Return [x, y] of the center of cell containing provided text 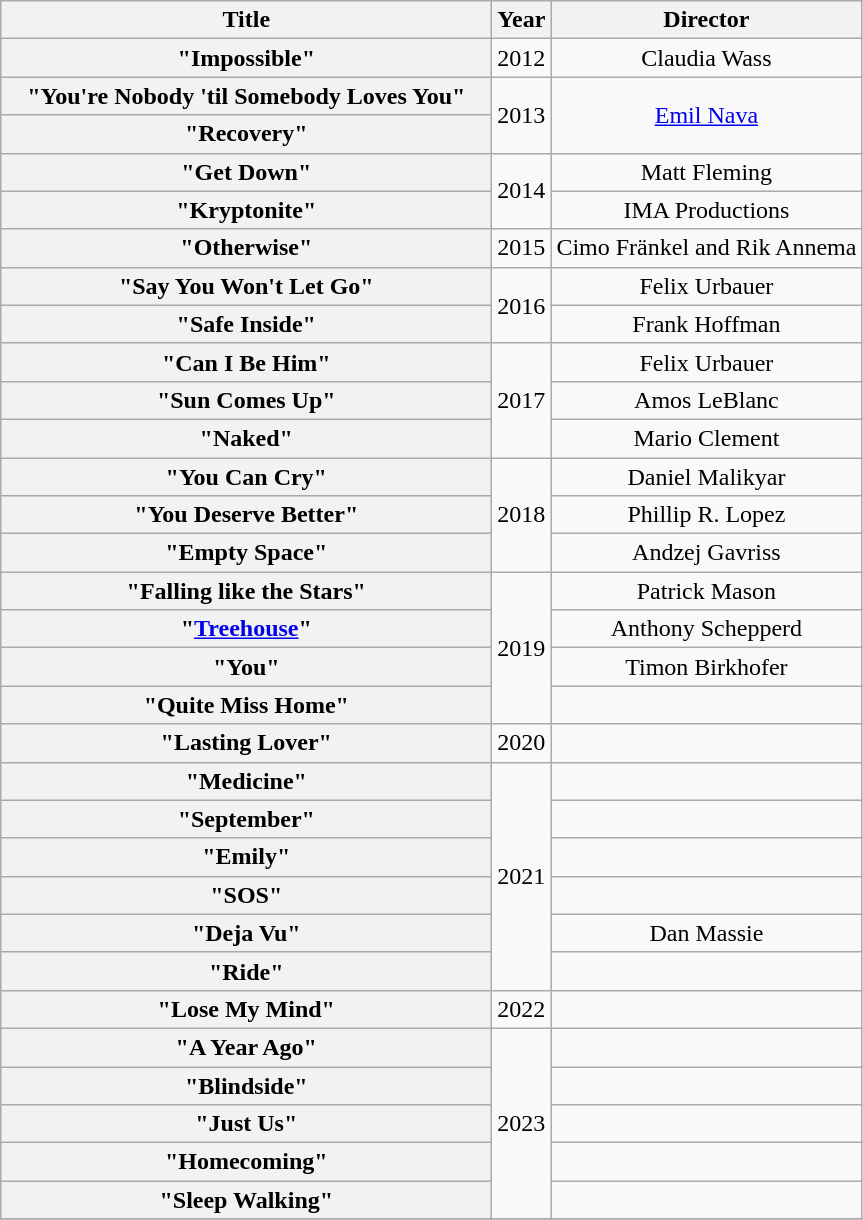
"Impossible" [246, 58]
"You" [246, 667]
Director [706, 20]
2014 [522, 191]
"You Can Cry" [246, 477]
2019 [522, 648]
"Medicine" [246, 781]
Cimo Fränkel and Rik Annema [706, 248]
"A Year Ago" [246, 1047]
Matt Fleming [706, 172]
"Sleep Walking" [246, 1200]
Phillip R. Lopez [706, 515]
"Homecoming" [246, 1162]
"Blindside" [246, 1085]
Mario Clement [706, 438]
"Just Us" [246, 1124]
Title [246, 20]
"Empty Space" [246, 553]
2015 [522, 248]
"Emily" [246, 857]
2013 [522, 115]
Patrick Mason [706, 591]
"SOS" [246, 895]
"Treehouse" [246, 629]
"Say You Won't Let Go" [246, 286]
"Naked" [246, 438]
Claudia Wass [706, 58]
Dan Massie [706, 933]
"Kryptonite" [246, 210]
Frank Hoffman [706, 324]
Anthony Schepperd [706, 629]
"Deja Vu" [246, 933]
Timon Birkhofer [706, 667]
"Ride" [246, 971]
"Falling like the Stars" [246, 591]
Andzej Gavriss [706, 553]
Emil Nava [706, 115]
"Safe Inside" [246, 324]
2012 [522, 58]
"Sun Comes Up" [246, 400]
"You're Nobody 'til Somebody Loves You" [246, 96]
"Lose My Mind" [246, 1009]
2022 [522, 1009]
Amos LeBlanc [706, 400]
IMA Productions [706, 210]
2021 [522, 876]
"Lasting Lover" [246, 743]
2017 [522, 400]
Daniel Malikyar [706, 477]
"Quite Miss Home" [246, 705]
"September" [246, 819]
2018 [522, 515]
2023 [522, 1123]
"Get Down" [246, 172]
"Otherwise" [246, 248]
2016 [522, 305]
"Recovery" [246, 134]
2020 [522, 743]
"Can I Be Him" [246, 362]
"You Deserve Better" [246, 515]
Year [522, 20]
